For the text-containing cell, return its midpoint in [X, Y] coordinate format. 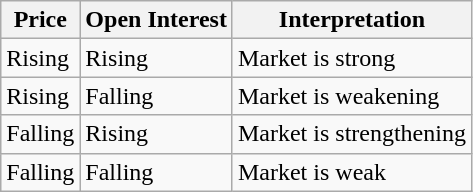
Market is strong [352, 58]
Open Interest [156, 20]
Market is strengthening [352, 134]
Market is weakening [352, 96]
Interpretation [352, 20]
Market is weak [352, 172]
Price [40, 20]
